Pinpoint the cell where the given text exists, returning its (X, Y) midpoint coordinate. 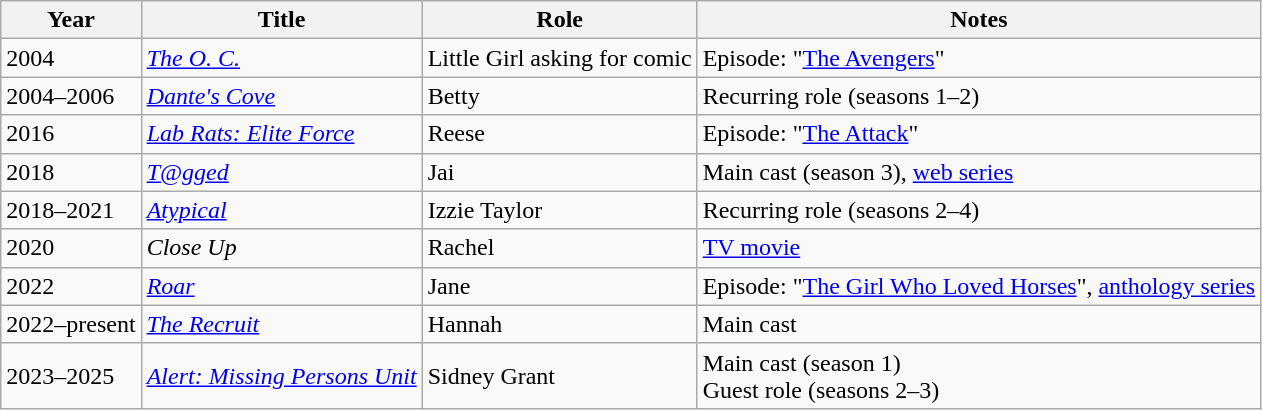
Close Up (282, 248)
T@gged (282, 172)
Izzie Taylor (560, 210)
Sidney Grant (560, 376)
Atypical (282, 210)
The O. C. (282, 58)
2016 (71, 134)
Role (560, 20)
2004–2006 (71, 96)
Main cast (978, 324)
2004 (71, 58)
Little Girl asking for comic (560, 58)
Year (71, 20)
The Recruit (282, 324)
Episode: "The Attack" (978, 134)
2018–2021 (71, 210)
2022–present (71, 324)
Roar (282, 286)
2018 (71, 172)
Notes (978, 20)
Lab Rats: Elite Force (282, 134)
Reese (560, 134)
Jane (560, 286)
Episode: "The Girl Who Loved Horses", anthology series (978, 286)
Alert: Missing Persons Unit (282, 376)
Recurring role (seasons 2–4) (978, 210)
TV movie (978, 248)
Main cast (season 1)Guest role (seasons 2–3) (978, 376)
Recurring role (seasons 1–2) (978, 96)
Main cast (season 3), web series (978, 172)
2022 (71, 286)
Betty (560, 96)
2020 (71, 248)
Jai (560, 172)
Title (282, 20)
2023–2025 (71, 376)
Episode: "The Avengers" (978, 58)
Rachel (560, 248)
Dante's Cove (282, 96)
Hannah (560, 324)
